Scan for the cell matching the given text and deliver its [x, y] coordinate at center. 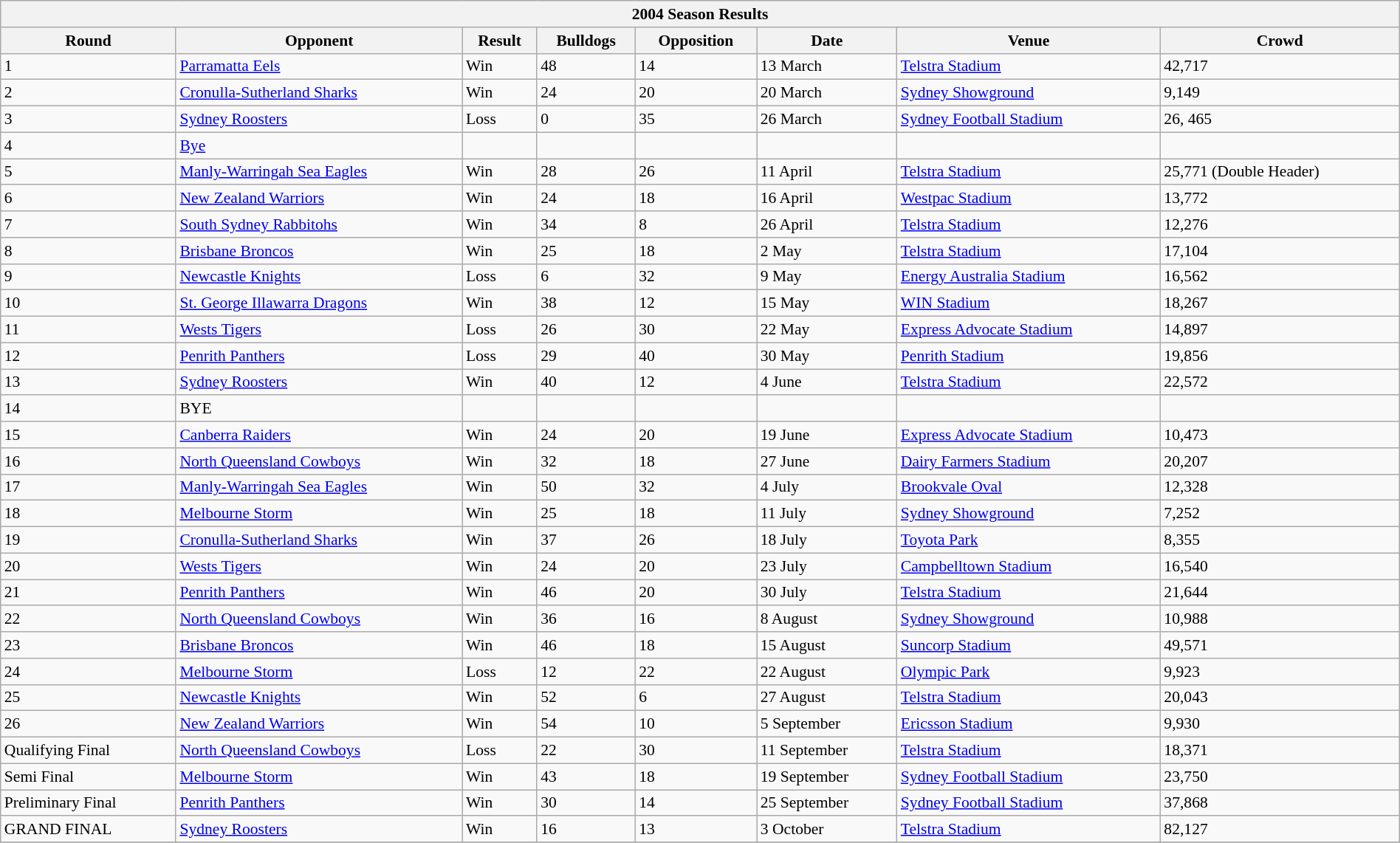
15 August [827, 645]
23,750 [1280, 777]
Semi Final [89, 777]
0 [586, 120]
37 [586, 540]
Preliminary Final [89, 803]
Result [499, 41]
21 [89, 593]
14,897 [1280, 330]
3 [89, 120]
30 May [827, 356]
Qualifying Final [89, 751]
54 [586, 724]
4 [89, 145]
2 [89, 93]
Dairy Farmers Stadium [1029, 461]
9,930 [1280, 724]
19,856 [1280, 356]
49,571 [1280, 645]
South Sydney Rabbitohs [319, 224]
13,772 [1280, 199]
1 [89, 66]
38 [586, 303]
Ericsson Stadium [1029, 724]
4 July [827, 487]
9 [89, 277]
Canberra Raiders [319, 435]
5 September [827, 724]
Opposition [696, 41]
2 May [827, 251]
Olympic Park [1029, 672]
13 March [827, 66]
7,252 [1280, 514]
19 [89, 540]
15 [89, 435]
Brookvale Oval [1029, 487]
WIN Stadium [1029, 303]
2004 Season Results [700, 14]
36 [586, 619]
3 October [827, 830]
30 July [827, 593]
26 March [827, 120]
21,644 [1280, 593]
Date [827, 41]
17 [89, 487]
50 [586, 487]
BYE [319, 409]
Toyota Park [1029, 540]
9,923 [1280, 672]
Round [89, 41]
25 September [827, 803]
Crowd [1280, 41]
34 [586, 224]
11 September [827, 751]
12,276 [1280, 224]
20,043 [1280, 698]
Opponent [319, 41]
10,988 [1280, 619]
Parramatta Eels [319, 66]
12,328 [1280, 487]
4 June [827, 382]
26 April [827, 224]
26, 465 [1280, 120]
20 March [827, 93]
Energy Australia Stadium [1029, 277]
37,868 [1280, 803]
11 April [827, 172]
16 April [827, 199]
17,104 [1280, 251]
28 [586, 172]
Suncorp Stadium [1029, 645]
23 July [827, 566]
27 August [827, 698]
Penrith Stadium [1029, 356]
19 June [827, 435]
35 [696, 120]
Campbelltown Stadium [1029, 566]
10,473 [1280, 435]
22,572 [1280, 382]
82,127 [1280, 830]
7 [89, 224]
9,149 [1280, 93]
48 [586, 66]
8,355 [1280, 540]
18,267 [1280, 303]
16,562 [1280, 277]
52 [586, 698]
11 [89, 330]
43 [586, 777]
27 June [827, 461]
22 May [827, 330]
25,771 (Double Header) [1280, 172]
29 [586, 356]
8 August [827, 619]
42,717 [1280, 66]
18 July [827, 540]
9 May [827, 277]
5 [89, 172]
16,540 [1280, 566]
Westpac Stadium [1029, 199]
15 May [827, 303]
20,207 [1280, 461]
11 July [827, 514]
GRAND FINAL [89, 830]
St. George Illawarra Dragons [319, 303]
19 September [827, 777]
Bulldogs [586, 41]
18,371 [1280, 751]
Venue [1029, 41]
22 August [827, 672]
23 [89, 645]
Bye [319, 145]
